From the cell containing the given text, extract its center point as (X, Y) coordinate. 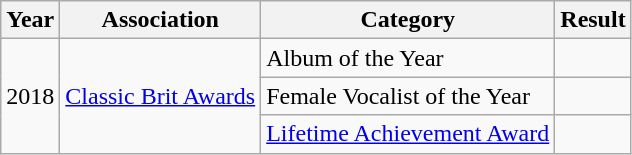
Result (593, 20)
Association (160, 20)
Female Vocalist of the Year (408, 96)
Lifetime Achievement Award (408, 134)
Year (30, 20)
Album of the Year (408, 58)
2018 (30, 96)
Classic Brit Awards (160, 96)
Category (408, 20)
